Identify which cell holds the provided text, then report its [X, Y] central coordinate. 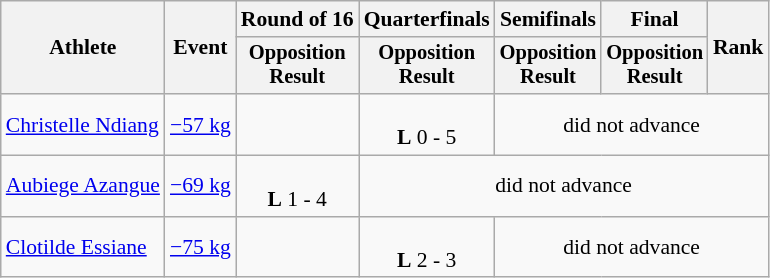
Christelle Ndiang [83, 124]
−69 kg [200, 186]
Semifinals [548, 19]
Rank [738, 48]
Final [654, 19]
Quarterfinals [427, 19]
Event [200, 48]
−75 kg [200, 248]
−57 kg [200, 124]
L 1 - 4 [298, 186]
Aubiege Azangue [83, 186]
Clotilde Essiane [83, 248]
Athlete [83, 48]
L 2 - 3 [427, 248]
L 0 - 5 [427, 124]
Round of 16 [298, 19]
